Return the (x, y) coordinate for the center point of the cell that contains the specified text.  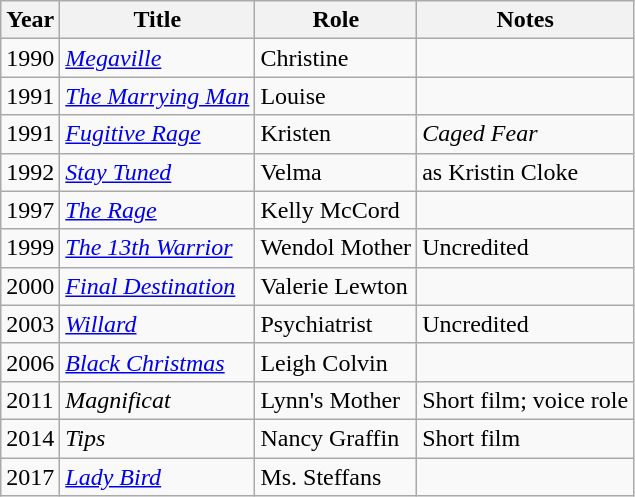
2011 (30, 400)
Nancy Graffin (336, 438)
Lynn's Mother (336, 400)
Willard (158, 324)
1990 (30, 58)
Tips (158, 438)
Notes (526, 20)
Final Destination (158, 286)
Fugitive Rage (158, 134)
Wendol Mother (336, 248)
Psychiatrist (336, 324)
Leigh Colvin (336, 362)
Title (158, 20)
Black Christmas (158, 362)
Velma (336, 172)
Christine (336, 58)
The Rage (158, 210)
Louise (336, 96)
Valerie Lewton (336, 286)
as Kristin Cloke (526, 172)
1999 (30, 248)
Short film; voice role (526, 400)
1992 (30, 172)
Lady Bird (158, 477)
The Marrying Man (158, 96)
Kristen (336, 134)
Caged Fear (526, 134)
2014 (30, 438)
2003 (30, 324)
Year (30, 20)
2000 (30, 286)
Magnificat (158, 400)
Kelly McCord (336, 210)
Short film (526, 438)
Ms. Steffans (336, 477)
2006 (30, 362)
2017 (30, 477)
Role (336, 20)
Stay Tuned (158, 172)
The 13th Warrior (158, 248)
1997 (30, 210)
Megaville (158, 58)
